Identify which cell holds the provided text, then report its [x, y] central coordinate. 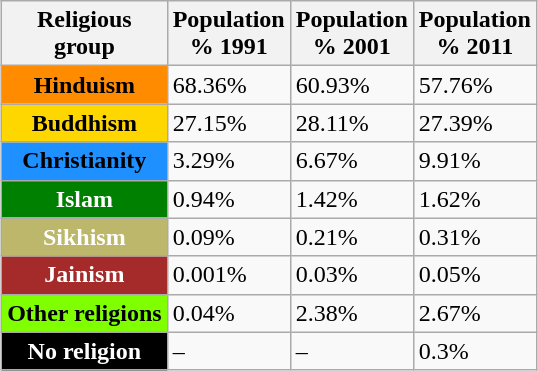
Population % 2001 [352, 34]
27.39% [474, 123]
9.91% [474, 161]
1.42% [352, 199]
57.76% [474, 85]
Buddhism [85, 123]
Christianity [85, 161]
0.3% [474, 351]
0.94% [228, 199]
60.93% [352, 85]
0.03% [352, 275]
6.67% [352, 161]
Sikhism [85, 237]
Population % 2011 [474, 34]
Islam [85, 199]
3.29% [228, 161]
Jainism [85, 275]
0.09% [228, 237]
27.15% [228, 123]
0.21% [352, 237]
Population % 1991 [228, 34]
68.36% [228, 85]
2.67% [474, 313]
Religiousgroup [85, 34]
0.001% [228, 275]
0.05% [474, 275]
Other religions [85, 313]
28.11% [352, 123]
2.38% [352, 313]
0.31% [474, 237]
1.62% [474, 199]
Hinduism [85, 85]
0.04% [228, 313]
No religion [85, 351]
